Search for the cell housing the specified text and yield its [X, Y] center coordinate. 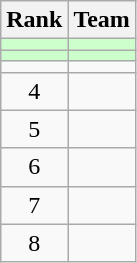
8 [34, 243]
7 [34, 205]
Team [102, 20]
6 [34, 167]
4 [34, 91]
5 [34, 129]
Rank [34, 20]
